Locate the cell with the specified text and output its (x, y) center coordinate. 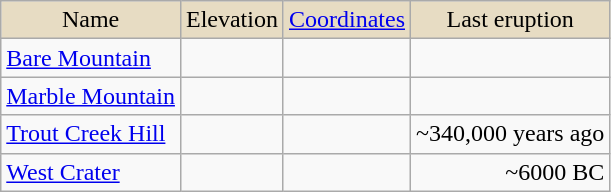
Name (91, 20)
Marble Mountain (91, 96)
Trout Creek Hill (91, 134)
Coordinates (346, 20)
West Crater (91, 172)
~6000 BC (510, 172)
Elevation (232, 20)
~340,000 years ago (510, 134)
Bare Mountain (91, 58)
Last eruption (510, 20)
